From the cell containing the given text, extract its center point as (x, y) coordinate. 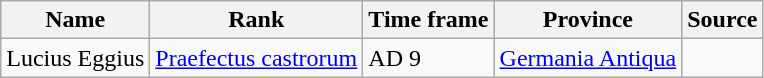
AD 9 (428, 58)
Province (588, 20)
Name (76, 20)
Praefectus castrorum (256, 58)
Germania Antiqua (588, 58)
Rank (256, 20)
Time frame (428, 20)
Lucius Eggius (76, 58)
Source (722, 20)
